Extract the [x, y] coordinate from the center of the cell holding the provided text.  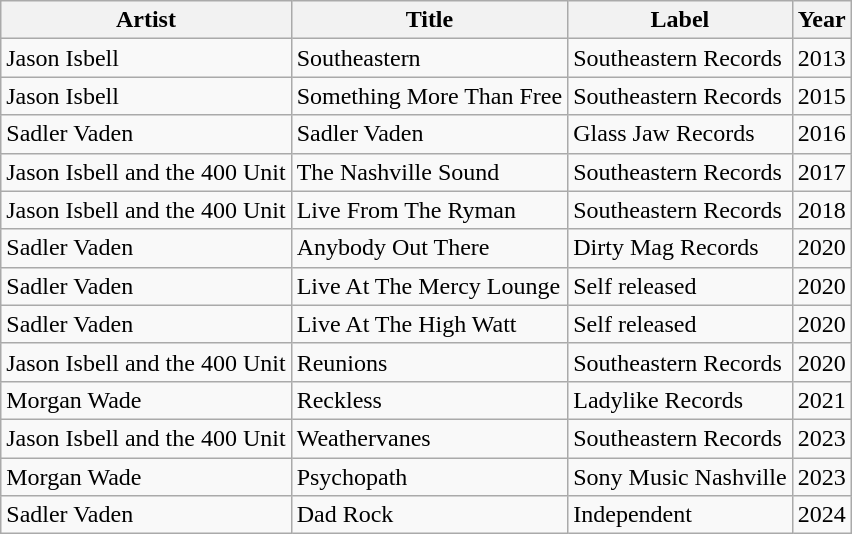
Sony Music Nashville [680, 477]
2021 [822, 400]
2018 [822, 210]
2013 [822, 58]
Label [680, 20]
Year [822, 20]
Artist [146, 20]
Anybody Out There [430, 248]
Live From The Ryman [430, 210]
Dirty Mag Records [680, 248]
Ladylike Records [680, 400]
Southeastern [430, 58]
2016 [822, 134]
Dad Rock [430, 515]
2024 [822, 515]
2015 [822, 96]
Weathervanes [430, 438]
Something More Than Free [430, 96]
Independent [680, 515]
Reckless [430, 400]
Live At The High Watt [430, 324]
The Nashville Sound [430, 172]
Reunions [430, 362]
Glass Jaw Records [680, 134]
Live At The Mercy Lounge [430, 286]
Title [430, 20]
2017 [822, 172]
Psychopath [430, 477]
